Determine the [x, y] coordinate at the center of the cell enclosing the given text.  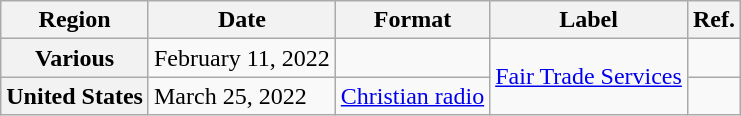
Format [412, 20]
Christian radio [412, 96]
February 11, 2022 [242, 58]
Ref. [714, 20]
United States [75, 96]
Date [242, 20]
Various [75, 58]
Label [589, 20]
March 25, 2022 [242, 96]
Fair Trade Services [589, 77]
Region [75, 20]
